Extract the (x, y) coordinate from the center of the cell holding the provided text.  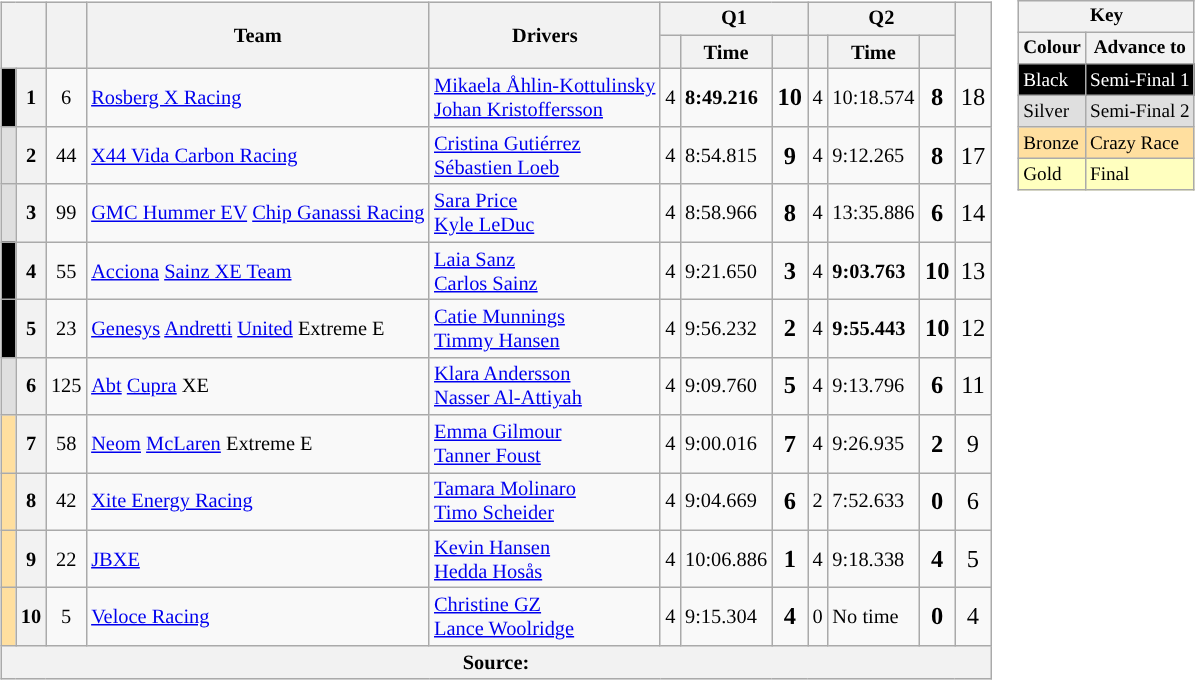
Drivers (544, 36)
55 (66, 271)
17 (973, 156)
Q2 (882, 19)
Cristina Gutiérrez Sébastien Loeb (544, 156)
Bronze (1052, 143)
58 (66, 444)
9:21.650 (726, 271)
8:58.966 (726, 213)
No time (874, 617)
Q1 (734, 19)
10:06.886 (726, 559)
11 (973, 386)
Crazy Race (1140, 143)
9:13.796 (874, 386)
Sara Price Kyle LeDuc (544, 213)
Team (258, 36)
13:35.886 (874, 213)
9:04.669 (726, 502)
Neom McLaren Extreme E (258, 444)
Black (1052, 80)
Source: (496, 663)
Advance to (1140, 48)
9:03.763 (874, 271)
8:54.815 (726, 156)
9:00.016 (726, 444)
13 (973, 271)
Mikaela Åhlin-Kottulinsky Johan Kristoffersson (544, 98)
9:09.760 (726, 386)
9:15.304 (726, 617)
22 (66, 559)
Christine GZ Lance Woolridge (544, 617)
Catie Munnings Timmy Hansen (544, 329)
X44 Vida Carbon Racing (258, 156)
Semi-Final 1 (1140, 80)
125 (66, 386)
44 (66, 156)
Abt Cupra XE (258, 386)
18 (973, 98)
Semi-Final 2 (1140, 111)
Acciona Sainz XE Team (258, 271)
8:49.216 (726, 98)
9:55.443 (874, 329)
Kevin Hansen Hedda Hosås (544, 559)
Genesys Andretti United Extreme E (258, 329)
Silver (1052, 111)
JBXE (258, 559)
Xite Energy Racing (258, 502)
9:26.935 (874, 444)
23 (66, 329)
Colour (1052, 48)
Final (1140, 175)
9:18.338 (874, 559)
10:18.574 (874, 98)
Klara Andersson Nasser Al-Attiyah (544, 386)
Gold (1052, 175)
Veloce Racing (258, 617)
7:52.633 (874, 502)
Laia Sanz Carlos Sainz (544, 271)
42 (66, 502)
Key (1107, 16)
9:12.265 (874, 156)
99 (66, 213)
Rosberg X Racing (258, 98)
GMC Hummer EV Chip Ganassi Racing (258, 213)
Tamara Molinaro Timo Scheider (544, 502)
14 (973, 213)
Emma Gilmour Tanner Foust (544, 444)
12 (973, 329)
9:56.232 (726, 329)
